Determine the (X, Y) coordinate at the center of the cell enclosing the given text.  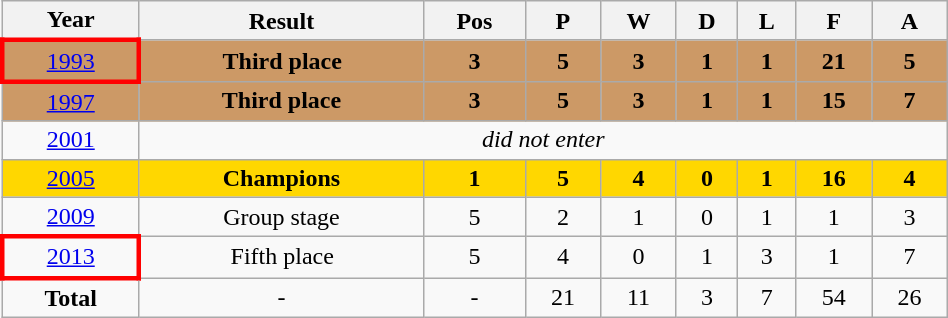
Total (70, 298)
15 (834, 101)
2 (563, 217)
1997 (70, 101)
P (563, 21)
2013 (70, 258)
A (910, 21)
D (706, 21)
Pos (474, 21)
Result (281, 21)
Year (70, 21)
1993 (70, 60)
F (834, 21)
11 (639, 298)
26 (910, 298)
L (767, 21)
Champions (281, 178)
2005 (70, 178)
did not enter (543, 140)
Fifth place (281, 258)
2009 (70, 217)
Group stage (281, 217)
54 (834, 298)
W (639, 21)
16 (834, 178)
2001 (70, 140)
